Provide the (X, Y) coordinate of the cell's center where the given text is located.  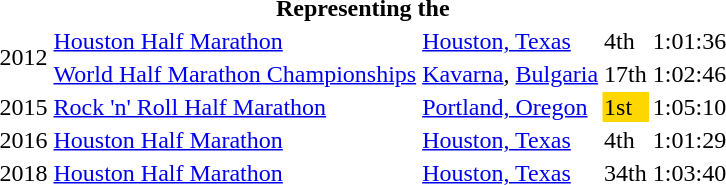
Rock 'n' Roll Half Marathon (235, 107)
Kavarna, Bulgaria (510, 74)
1st (626, 107)
Portland, Oregon (510, 107)
17th (626, 74)
World Half Marathon Championships (235, 74)
